Extract the (x, y) coordinate from the center of the cell holding the provided text.  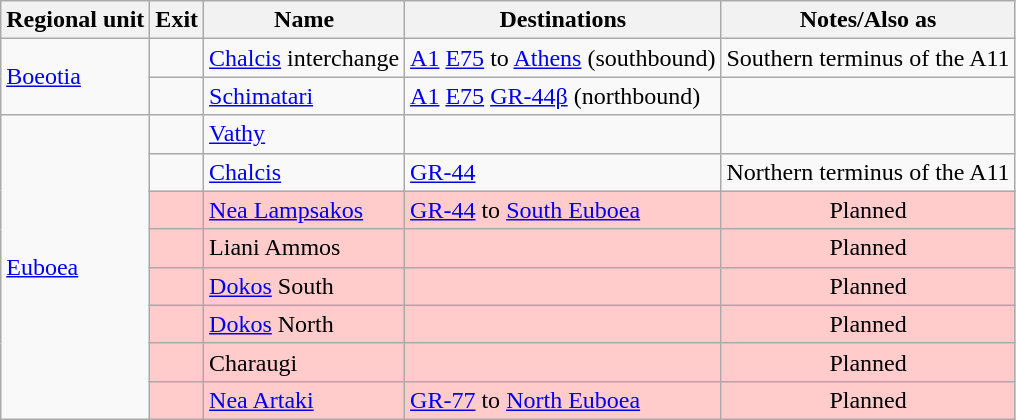
Chalcis (304, 172)
Euboea (76, 267)
Notes/Also as (868, 20)
GR-44 (563, 172)
Nea Lampsakos (304, 210)
Liani Ammos (304, 248)
Nea Artaki (304, 400)
Northern terminus of the A11 (868, 172)
Southern terminus of the A11 (868, 58)
Dokos South (304, 286)
Regional unit (76, 20)
GR-77 to North Euboea (563, 400)
Exit (177, 20)
Destinations (563, 20)
Chalcis interchange (304, 58)
Schimatari (304, 96)
A1 E75 to Athens (southbound) (563, 58)
Vathy (304, 134)
Charaugi (304, 362)
A1 E75 GR-44β (northbound) (563, 96)
Dokos North (304, 324)
Name (304, 20)
GR-44 to South Euboea (563, 210)
Boeotia (76, 77)
